Detect which cell encompasses the target text, then output its [x, y] center coordinate. 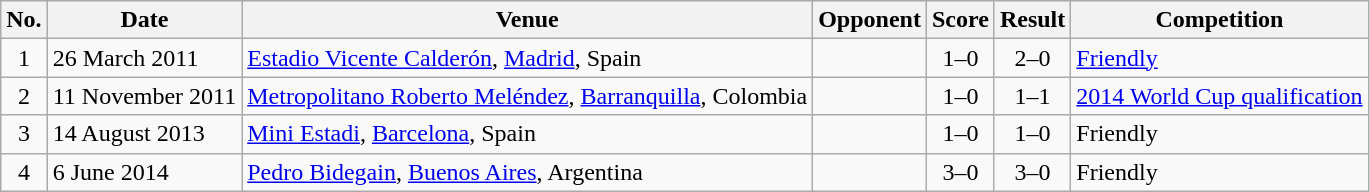
Pedro Bidegain, Buenos Aires, Argentina [528, 172]
Mini Estadi, Barcelona, Spain [528, 134]
14 August 2013 [144, 134]
1 [24, 58]
2014 World Cup qualification [1220, 96]
11 November 2011 [144, 96]
Date [144, 20]
Result [1032, 20]
Competition [1220, 20]
3 [24, 134]
Score [960, 20]
No. [24, 20]
6 June 2014 [144, 172]
Venue [528, 20]
1–1 [1032, 96]
26 March 2011 [144, 58]
2 [24, 96]
4 [24, 172]
Opponent [870, 20]
2–0 [1032, 58]
Estadio Vicente Calderón, Madrid, Spain [528, 58]
Metropolitano Roberto Meléndez, Barranquilla, Colombia [528, 96]
